Pinpoint the cell where the given text exists, returning its (x, y) midpoint coordinate. 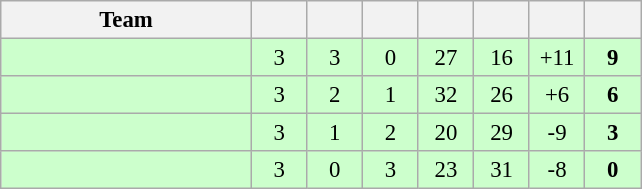
32 (446, 95)
20 (446, 133)
+6 (557, 95)
26 (502, 95)
29 (502, 133)
6 (613, 95)
Team (126, 20)
+11 (557, 58)
-8 (557, 170)
16 (502, 58)
31 (502, 170)
9 (613, 58)
-9 (557, 133)
27 (446, 58)
23 (446, 170)
